Extract the (X, Y) coordinate from the center of the cell holding the provided text.  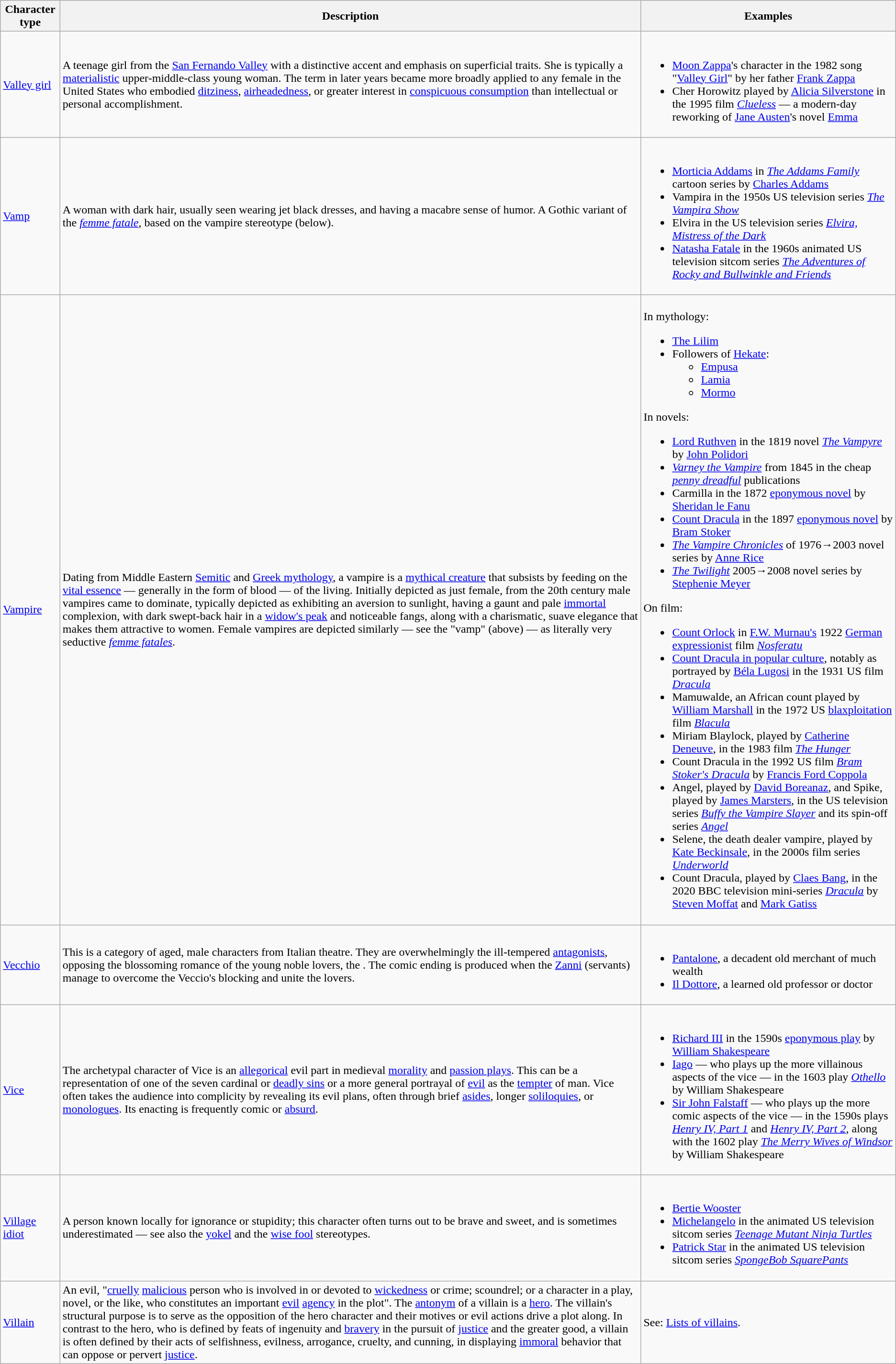
Village idiot (31, 1228)
Examples (768, 16)
Villain (31, 1322)
Valley girl (31, 84)
Vamp (31, 216)
Pantalone, a decadent old merchant of much wealthIl Dottore, a learned old professor or doctor (768, 965)
Vice (31, 1090)
Vecchio (31, 965)
See: Lists of villains. (768, 1322)
Character type (31, 16)
Vampire (31, 610)
Description (350, 16)
